Extract the (x, y) coordinate from the center of the cell holding the provided text.  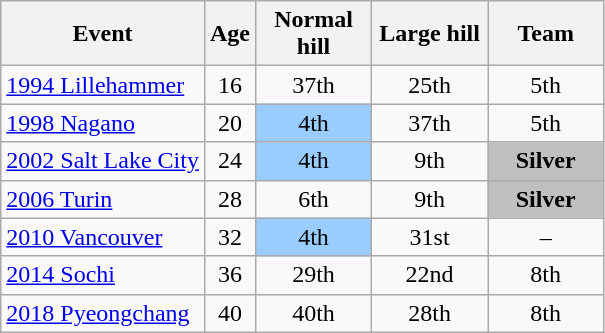
29th (314, 275)
2014 Sochi (103, 275)
2002 Salt Lake City (103, 161)
20 (230, 123)
32 (230, 237)
25th (430, 85)
Normal hill (314, 34)
Event (103, 34)
28th (430, 313)
40 (230, 313)
2018 Pyeongchang (103, 313)
2006 Turin (103, 199)
22nd (430, 275)
1998 Nagano (103, 123)
Large hill (430, 34)
– (546, 237)
16 (230, 85)
28 (230, 199)
1994 Lillehammer (103, 85)
31st (430, 237)
24 (230, 161)
36 (230, 275)
Team (546, 34)
40th (314, 313)
2010 Vancouver (103, 237)
Age (230, 34)
6th (314, 199)
